Provide the [x, y] coordinate of the cell's center where the given text is located.  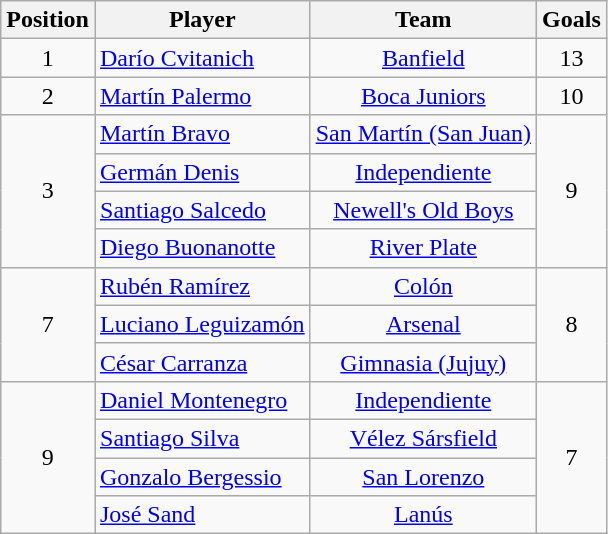
Gimnasia (Jujuy) [423, 362]
3 [48, 191]
José Sand [202, 515]
Position [48, 20]
Team [423, 20]
Santiago Salcedo [202, 210]
River Plate [423, 248]
Rubén Ramírez [202, 286]
8 [572, 324]
Goals [572, 20]
Darío Cvitanich [202, 58]
San Lorenzo [423, 477]
Luciano Leguizamón [202, 324]
Lanús [423, 515]
Colón [423, 286]
Banfield [423, 58]
San Martín (San Juan) [423, 134]
César Carranza [202, 362]
Santiago Silva [202, 438]
Boca Juniors [423, 96]
Diego Buonanotte [202, 248]
Martín Palermo [202, 96]
Newell's Old Boys [423, 210]
13 [572, 58]
1 [48, 58]
Arsenal [423, 324]
10 [572, 96]
Vélez Sársfield [423, 438]
2 [48, 96]
Gonzalo Bergessio [202, 477]
Martín Bravo [202, 134]
Player [202, 20]
Germán Denis [202, 172]
Daniel Montenegro [202, 400]
